Detect which cell encompasses the target text, then output its (X, Y) center coordinate. 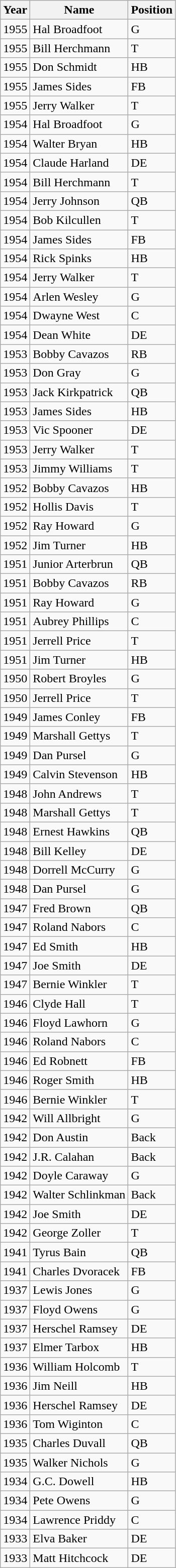
Tom Wiginton (79, 1424)
Pete Owens (79, 1501)
Year (15, 10)
Fred Brown (79, 908)
Vic Spooner (79, 430)
Dorrell McCurry (79, 870)
Jimmy Williams (79, 468)
Don Austin (79, 1137)
Tyrus Bain (79, 1252)
Ed Smith (79, 946)
Jim Neill (79, 1386)
Junior Arterbrun (79, 564)
Ed Robnett (79, 1061)
G.C. Dowell (79, 1482)
Doyle Caraway (79, 1176)
Jerry Johnson (79, 201)
Dwayne West (79, 316)
Lewis Jones (79, 1290)
Claude Harland (79, 163)
Charles Dvoracek (79, 1271)
Roger Smith (79, 1080)
George Zoller (79, 1233)
Will Allbright (79, 1118)
Floyd Lawhorn (79, 1023)
Matt Hitchcock (79, 1558)
Clyde Hall (79, 1004)
Hollis Davis (79, 507)
John Andrews (79, 793)
Bob Kilcullen (79, 220)
James Conley (79, 717)
Calvin Stevenson (79, 774)
Elva Baker (79, 1539)
Walter Bryan (79, 144)
Position (152, 10)
Elmer Tarbox (79, 1348)
Arlen Wesley (79, 297)
Walter Schlinkman (79, 1195)
Aubrey Phillips (79, 622)
Bill Kelley (79, 851)
Robert Broyles (79, 679)
Don Gray (79, 373)
Charles Duvall (79, 1443)
Jack Kirkpatrick (79, 392)
J.R. Calahan (79, 1156)
Lawrence Priddy (79, 1520)
Don Schmidt (79, 67)
Rick Spinks (79, 259)
William Holcomb (79, 1367)
Ernest Hawkins (79, 831)
Name (79, 10)
Floyd Owens (79, 1309)
Walker Nichols (79, 1463)
Dean White (79, 335)
